Search for the cell housing the specified text and yield its (x, y) center coordinate. 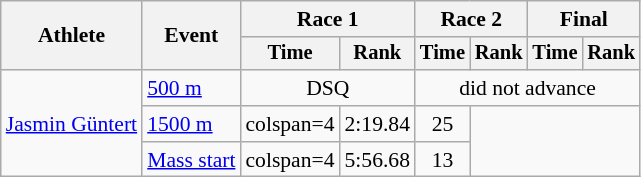
Athlete (72, 36)
did not advance (528, 88)
Final (584, 19)
1500 m (191, 124)
Event (191, 36)
2:19.84 (378, 124)
DSQ (328, 88)
colspan=4 (290, 124)
25 (442, 124)
Jasmin Güntert (72, 124)
Race 2 (471, 19)
Race 1 (328, 19)
500 m (191, 88)
